Find where the given text appears and provide that cell's center as (X, Y) coordinate. 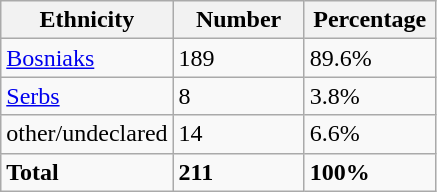
Ethnicity (87, 20)
Serbs (87, 96)
100% (370, 172)
Number (238, 20)
89.6% (370, 58)
Percentage (370, 20)
14 (238, 134)
189 (238, 58)
6.6% (370, 134)
3.8% (370, 96)
211 (238, 172)
Bosniaks (87, 58)
8 (238, 96)
Total (87, 172)
other/undeclared (87, 134)
